Identify which cell holds the provided text, then report its [x, y] central coordinate. 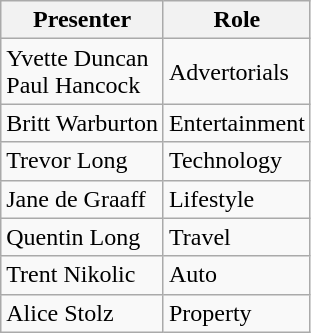
Role [236, 20]
Quentin Long [82, 237]
Advertorials [236, 72]
Trevor Long [82, 161]
Britt Warburton [82, 123]
Presenter [82, 20]
Technology [236, 161]
Lifestyle [236, 199]
Property [236, 313]
Yvette DuncanPaul Hancock [82, 72]
Entertainment [236, 123]
Trent Nikolic [82, 275]
Jane de Graaff [82, 199]
Auto [236, 275]
Travel [236, 237]
Alice Stolz [82, 313]
